Determine the [X, Y] coordinate at the center of the cell enclosing the given text.  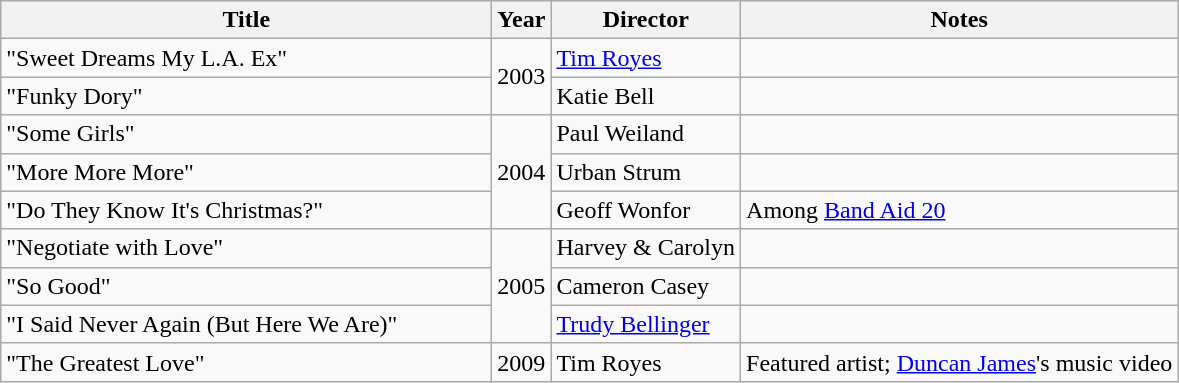
"Sweet Dreams My L.A. Ex" [246, 58]
Trudy Bellinger [646, 324]
Urban Strum [646, 172]
Year [522, 20]
Cameron Casey [646, 286]
2004 [522, 172]
2009 [522, 362]
"More More More" [246, 172]
Katie Bell [646, 96]
"The Greatest Love" [246, 362]
"Do They Know It's Christmas?" [246, 210]
Director [646, 20]
"Some Girls" [246, 134]
Geoff Wonfor [646, 210]
"I Said Never Again (But Here We Are)" [246, 324]
Among Band Aid 20 [960, 210]
Title [246, 20]
"So Good" [246, 286]
"Negotiate with Love" [246, 248]
Harvey & Carolyn [646, 248]
Notes [960, 20]
Paul Weiland [646, 134]
"Funky Dory" [246, 96]
2003 [522, 77]
2005 [522, 286]
Featured artist; Duncan James's music video [960, 362]
